Scan for the cell matching the given text and deliver its (x, y) coordinate at center. 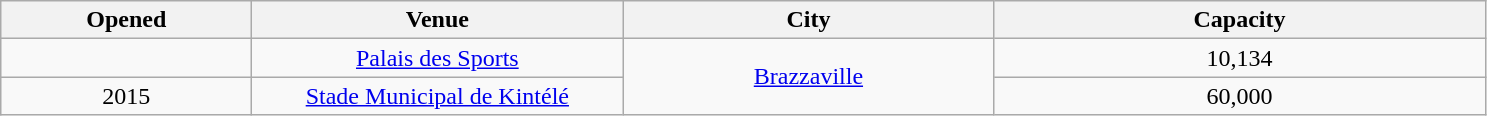
Stade Municipal de Kintélé (438, 96)
2015 (126, 96)
Venue (438, 20)
Capacity (1240, 20)
Opened (126, 20)
Palais des Sports (438, 58)
60,000 (1240, 96)
Brazzaville (808, 77)
10,134 (1240, 58)
City (808, 20)
